Determine the (x, y) coordinate at the center of the cell enclosing the given text.  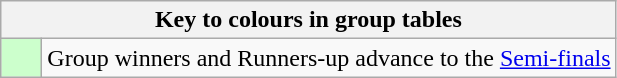
Key to colours in group tables (308, 20)
Group winners and Runners-up advance to the Semi-finals (329, 58)
